Pinpoint the cell where the given text exists, returning its (X, Y) midpoint coordinate. 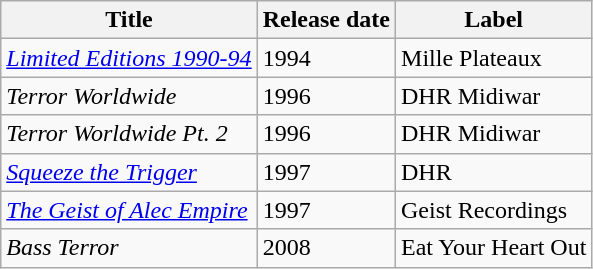
Terror Worldwide Pt. 2 (129, 134)
Squeeze the Trigger (129, 172)
Release date (326, 20)
Eat Your Heart Out (494, 248)
Title (129, 20)
Bass Terror (129, 248)
DHR (494, 172)
2008 (326, 248)
The Geist of Alec Empire (129, 210)
Limited Editions 1990-94 (129, 58)
Label (494, 20)
Geist Recordings (494, 210)
Mille Plateaux (494, 58)
1994 (326, 58)
Terror Worldwide (129, 96)
